Locate the cell with the specified text and output its [X, Y] center coordinate. 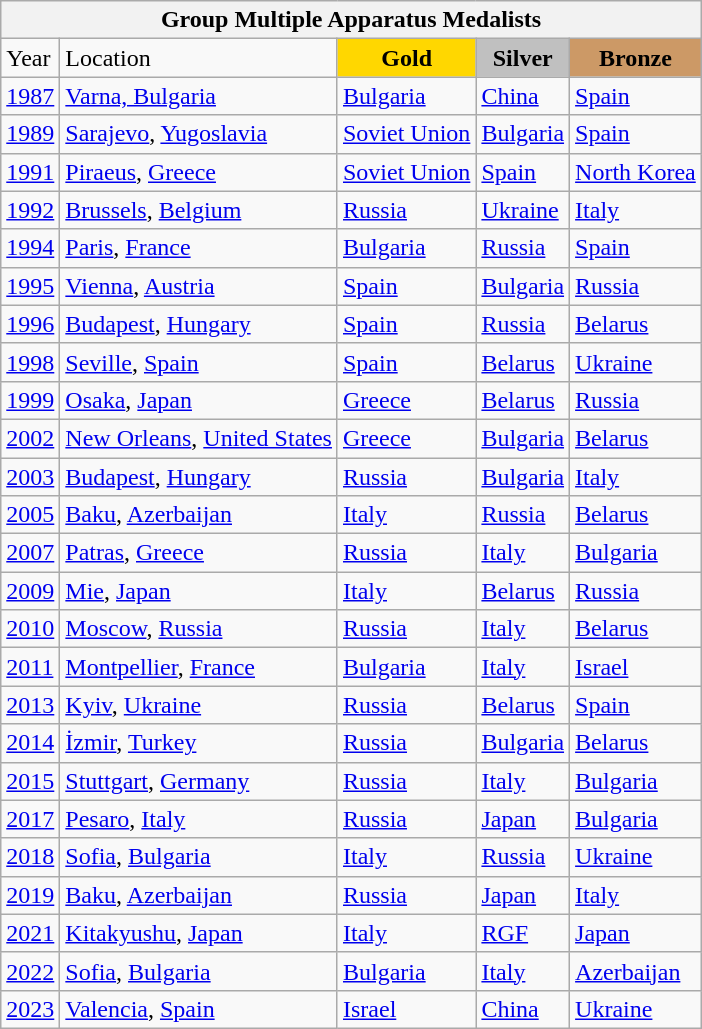
Brussels, Belgium [199, 210]
2023 [30, 1009]
Paris, France [199, 248]
2005 [30, 515]
2002 [30, 438]
2017 [30, 819]
2007 [30, 553]
1998 [30, 362]
Silver [523, 58]
2022 [30, 971]
2015 [30, 781]
2018 [30, 857]
Sarajevo, Yugoslavia [199, 134]
2019 [30, 895]
1987 [30, 96]
Gold [406, 58]
1989 [30, 134]
Moscow, Russia [199, 629]
1994 [30, 248]
Stuttgart, Germany [199, 781]
Year [30, 58]
1992 [30, 210]
2013 [30, 705]
Seville, Spain [199, 362]
1999 [30, 400]
Piraeus, Greece [199, 172]
2010 [30, 629]
1995 [30, 286]
New Orleans, United States [199, 438]
Varna, Bulgaria [199, 96]
2021 [30, 933]
İzmir, Turkey [199, 743]
Pesaro, Italy [199, 819]
RGF [523, 933]
2003 [30, 477]
Montpellier, France [199, 667]
1996 [30, 324]
2011 [30, 667]
2014 [30, 743]
Azerbaijan [636, 971]
Patras, Greece [199, 553]
Osaka, Japan [199, 400]
Vienna, Austria [199, 286]
Kitakyushu, Japan [199, 933]
Mie, Japan [199, 591]
Location [199, 58]
2009 [30, 591]
Bronze [636, 58]
Valencia, Spain [199, 1009]
1991 [30, 172]
Kyiv, Ukraine [199, 705]
North Korea [636, 172]
Group Multiple Apparatus Medalists [352, 20]
